Output the [X, Y] coordinate of the center of the cell containing the given text.  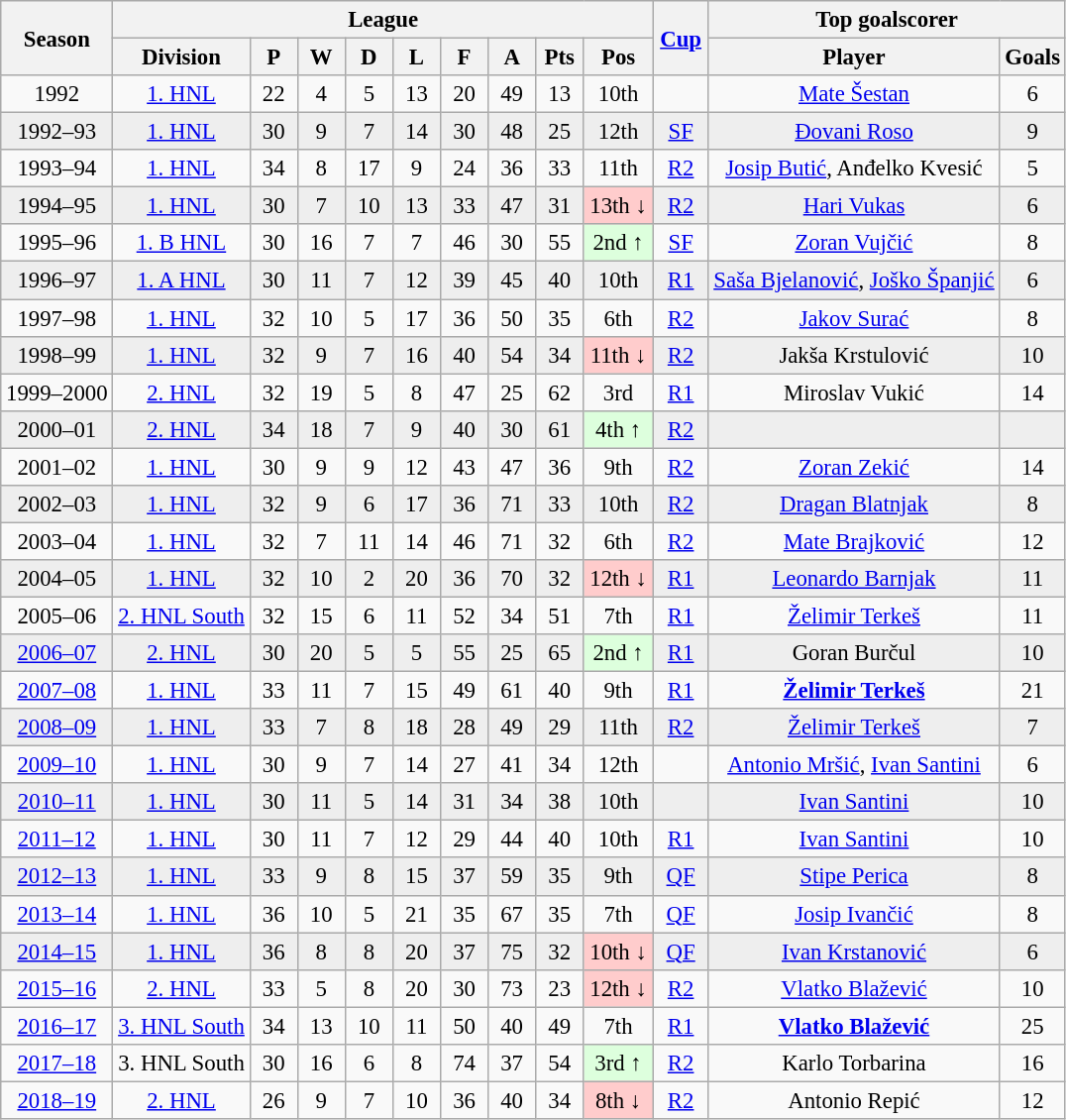
Pos [618, 57]
Đovani Roso [854, 132]
Division [181, 57]
3rd ↑ [618, 1064]
A [512, 57]
39 [464, 280]
2017–18 [57, 1064]
2016–17 [57, 1026]
1995–96 [57, 243]
2009–10 [57, 765]
26 [273, 1100]
Karlo Torbarina [854, 1064]
52 [464, 616]
2010–11 [57, 802]
1996–97 [57, 280]
2007–08 [57, 691]
Goals [1032, 57]
2004–05 [57, 579]
2011–12 [57, 840]
2018–19 [57, 1100]
Jakov Surać [854, 318]
2006–07 [57, 653]
Mate Brajković [854, 541]
League [382, 20]
Season [57, 38]
W [321, 57]
41 [512, 765]
8th ↓ [618, 1100]
2012–13 [57, 877]
Leonardo Barnjak [854, 579]
P [273, 57]
23 [560, 988]
Antonio Mršić, Ivan Santini [854, 765]
Zoran Vujčić [854, 243]
11th ↓ [618, 355]
Jakša Krstulović [854, 355]
73 [512, 988]
48 [512, 132]
75 [512, 952]
Goran Burčul [854, 653]
74 [464, 1064]
2 [369, 579]
Zoran Zekić [854, 467]
2008–09 [57, 728]
Saša Bjelanović, Joško Španjić [854, 280]
28 [464, 728]
Pts [560, 57]
1999–2000 [57, 392]
1998–99 [57, 355]
Dragan Blatnjak [854, 504]
70 [512, 579]
Mate Šestan [854, 94]
4 [321, 94]
2002–03 [57, 504]
Player [854, 57]
1. B HNL [181, 243]
44 [512, 840]
2. HNL South [181, 616]
59 [512, 877]
2003–04 [57, 541]
1. A HNL [181, 280]
38 [560, 802]
62 [560, 392]
24 [464, 168]
27 [464, 765]
2001–02 [57, 467]
Antonio Repić [854, 1100]
2005–06 [57, 616]
Josip Ivančić [854, 914]
13th ↓ [618, 206]
Stipe Perica [854, 877]
Josip Butić, Anđelko Kvesić [854, 168]
51 [560, 616]
D [369, 57]
10th ↓ [618, 952]
3rd [618, 392]
1997–98 [57, 318]
F [464, 57]
1993–94 [57, 168]
2013–14 [57, 914]
Top goalscorer [887, 20]
2015–16 [57, 988]
43 [464, 467]
1992 [57, 94]
22 [273, 94]
Hari Vukas [854, 206]
1992–93 [57, 132]
Miroslav Vukić [854, 392]
Cup [681, 38]
2014–15 [57, 952]
2000–01 [57, 429]
Ivan Krstanović [854, 952]
65 [560, 653]
19 [321, 392]
4th ↑ [618, 429]
1994–95 [57, 206]
L [416, 57]
45 [512, 280]
67 [512, 914]
